Provide the (X, Y) coordinate of the cell's center where the given text is located.  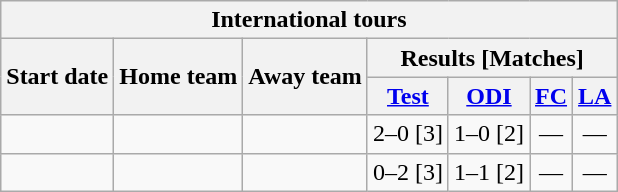
LA (595, 96)
Test (408, 96)
Home team (178, 77)
1–1 [2] (488, 172)
Results [Matches] (492, 58)
1–0 [2] (488, 134)
International tours (309, 20)
FC (552, 96)
ODI (488, 96)
2–0 [3] (408, 134)
0–2 [3] (408, 172)
Start date (58, 77)
Away team (306, 77)
